Search for the cell housing the specified text and yield its (X, Y) center coordinate. 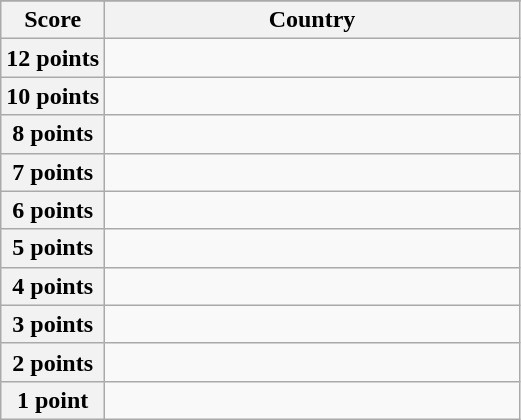
7 points (53, 172)
8 points (53, 134)
4 points (53, 286)
1 point (53, 400)
5 points (53, 248)
6 points (53, 210)
3 points (53, 324)
Country (312, 20)
Score (53, 20)
10 points (53, 96)
12 points (53, 58)
2 points (53, 362)
